Provide the (X, Y) coordinate of the cell's center where the given text is located.  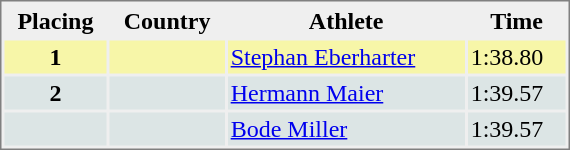
1:38.80 (517, 56)
Hermann Maier (346, 92)
Placing (55, 20)
Country (166, 20)
Athlete (346, 20)
Time (517, 20)
1 (55, 56)
2 (55, 92)
Bode Miller (346, 128)
Stephan Eberharter (346, 56)
